Capture the cell that displays the provided text and extract its (x, y) central coordinate. 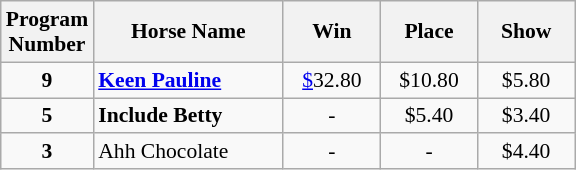
Program Number (47, 32)
3 (47, 152)
Place (428, 32)
$5.80 (526, 80)
Keen Pauline (188, 80)
$10.80 (428, 80)
Ahh Chocolate (188, 152)
Include Betty (188, 116)
9 (47, 80)
$32.80 (332, 80)
Win (332, 32)
$5.40 (428, 116)
$3.40 (526, 116)
Horse Name (188, 32)
$4.40 (526, 152)
5 (47, 116)
Show (526, 32)
